Locate the cell with the specified text and output its [x, y] center coordinate. 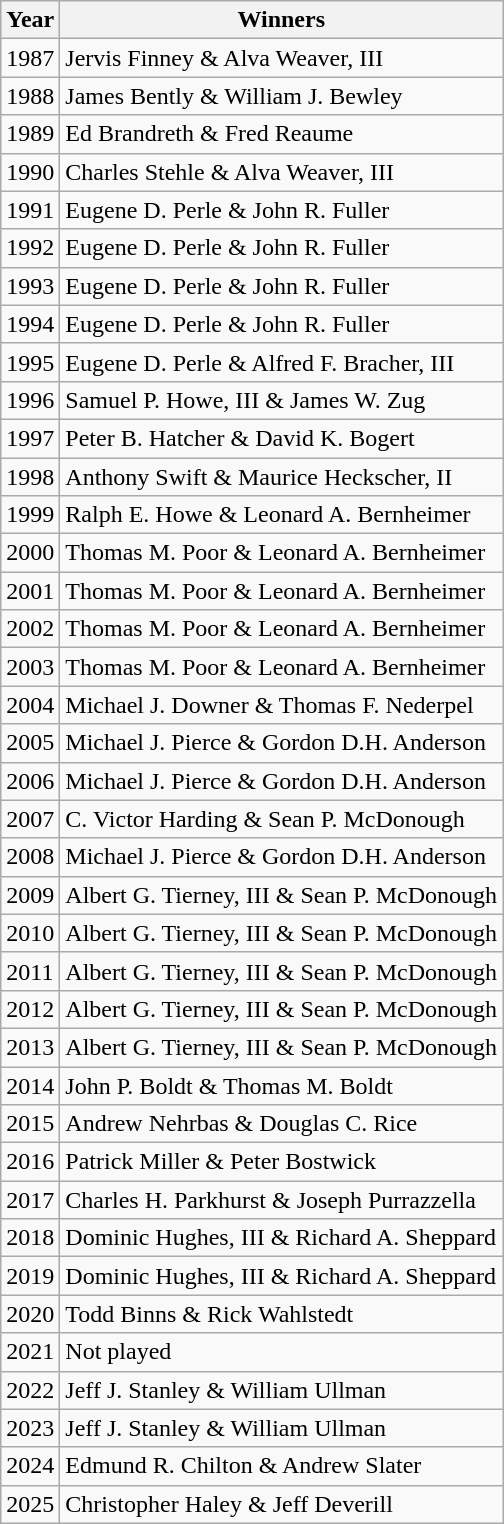
2010 [30, 933]
Christopher Haley & Jeff Deverill [282, 1504]
2000 [30, 553]
1996 [30, 400]
2017 [30, 1200]
2020 [30, 1314]
Charles H. Parkhurst & Joseph Purrazzella [282, 1200]
2018 [30, 1238]
Eugene D. Perle & Alfred F. Bracher, III [282, 362]
Winners [282, 20]
1987 [30, 58]
2013 [30, 1047]
1990 [30, 172]
1992 [30, 248]
Todd Binns & Rick Wahlstedt [282, 1314]
2023 [30, 1428]
Andrew Nehrbas & Douglas C. Rice [282, 1124]
2003 [30, 667]
Anthony Swift & Maurice Heckscher, II [282, 477]
1991 [30, 210]
Patrick Miller & Peter Bostwick [282, 1162]
2008 [30, 857]
2016 [30, 1162]
Michael J. Downer & Thomas F. Nederpel [282, 705]
Year [30, 20]
1993 [30, 286]
2021 [30, 1352]
Ed Brandreth & Fred Reaume [282, 134]
Edmund R. Chilton & Andrew Slater [282, 1466]
2014 [30, 1085]
2006 [30, 781]
2025 [30, 1504]
1994 [30, 324]
Ralph E. Howe & Leonard A. Bernheimer [282, 515]
2007 [30, 819]
2019 [30, 1276]
2022 [30, 1390]
2002 [30, 629]
2024 [30, 1466]
C. Victor Harding & Sean P. McDonough [282, 819]
John P. Boldt & Thomas M. Boldt [282, 1085]
Jervis Finney & Alva Weaver, III [282, 58]
2004 [30, 705]
Charles Stehle & Alva Weaver, III [282, 172]
James Bently & William J. Bewley [282, 96]
2009 [30, 895]
2011 [30, 971]
Not played [282, 1352]
Samuel P. Howe, III & James W. Zug [282, 400]
1999 [30, 515]
1995 [30, 362]
1998 [30, 477]
1988 [30, 96]
1997 [30, 438]
Peter B. Hatcher & David K. Bogert [282, 438]
2012 [30, 1009]
2005 [30, 743]
2015 [30, 1124]
2001 [30, 591]
1989 [30, 134]
